Return the [x, y] coordinate for the center point of the cell that contains the specified text.  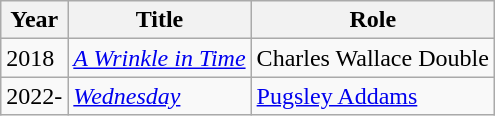
Role [372, 20]
Title [160, 20]
Charles Wallace Double [372, 58]
2018 [34, 58]
A Wrinkle in Time [160, 58]
Wednesday [160, 96]
Year [34, 20]
2022- [34, 96]
Pugsley Addams [372, 96]
